Output the (x, y) coordinate of the center of the cell containing the given text.  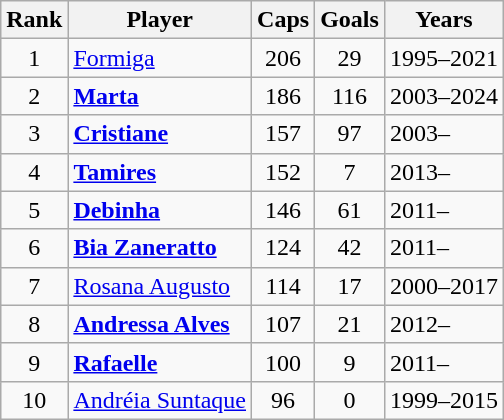
107 (284, 324)
124 (284, 248)
8 (34, 324)
42 (350, 248)
Player (160, 20)
114 (284, 286)
2012– (444, 324)
186 (284, 96)
Debinha (160, 210)
6 (34, 248)
3 (34, 134)
Tamires (160, 172)
5 (34, 210)
206 (284, 58)
0 (350, 400)
21 (350, 324)
Caps (284, 20)
Andréia Suntaque (160, 400)
116 (350, 96)
Years (444, 20)
157 (284, 134)
29 (350, 58)
1995–2021 (444, 58)
2 (34, 96)
Andressa Alves (160, 324)
17 (350, 286)
Goals (350, 20)
1999–2015 (444, 400)
Marta (160, 96)
Rank (34, 20)
61 (350, 210)
Rosana Augusto (160, 286)
2003– (444, 134)
1 (34, 58)
152 (284, 172)
2000–2017 (444, 286)
96 (284, 400)
4 (34, 172)
Formiga (160, 58)
Bia Zaneratto (160, 248)
Cristiane (160, 134)
146 (284, 210)
100 (284, 362)
10 (34, 400)
97 (350, 134)
Rafaelle (160, 362)
2013– (444, 172)
2003–2024 (444, 96)
